Find where the given text appears and provide that cell's center as (x, y) coordinate. 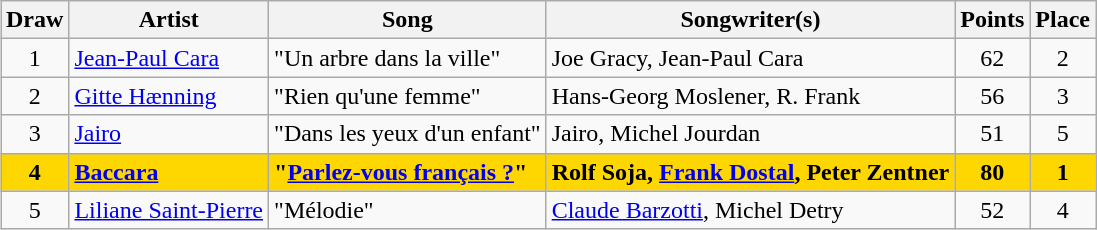
Songwriter(s) (750, 20)
56 (992, 96)
"Mélodie" (408, 210)
Jean-Paul Cara (169, 58)
"Un arbre dans la ville" (408, 58)
Joe Gracy, Jean-Paul Cara (750, 58)
62 (992, 58)
52 (992, 210)
Place (1063, 20)
80 (992, 172)
Gitte Hænning (169, 96)
Hans-Georg Moslener, R. Frank (750, 96)
51 (992, 134)
Liliane Saint-Pierre (169, 210)
Baccara (169, 172)
"Parlez-vous français ?" (408, 172)
Draw (34, 20)
Claude Barzotti, Michel Detry (750, 210)
Jairo, Michel Jourdan (750, 134)
Jairo (169, 134)
Song (408, 20)
Points (992, 20)
Artist (169, 20)
Rolf Soja, Frank Dostal, Peter Zentner (750, 172)
"Rien qu'une femme" (408, 96)
"Dans les yeux d'un enfant" (408, 134)
